Locate the cell with the specified text and output its (x, y) center coordinate. 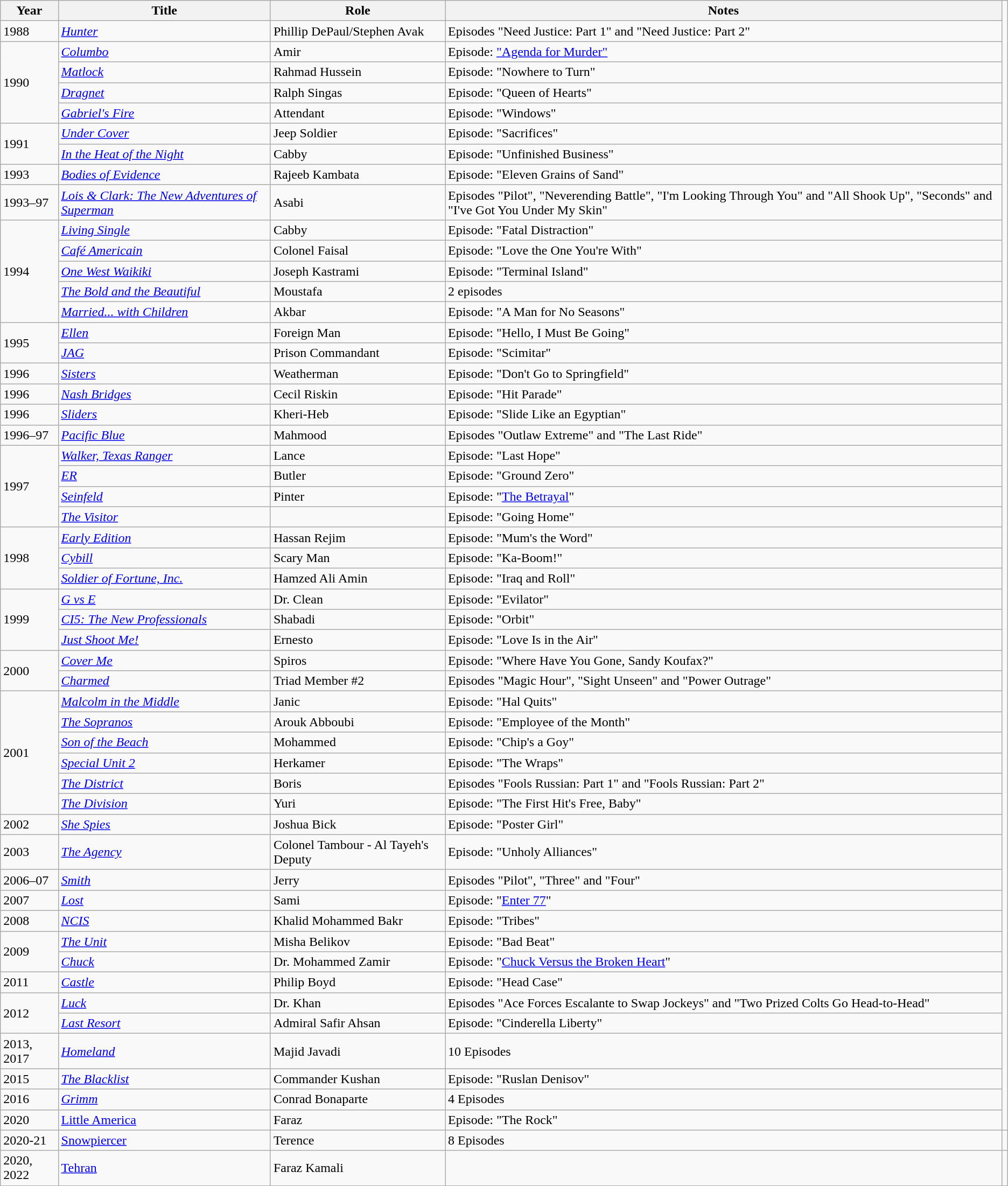
Episode: "Windows" (723, 113)
Terence (358, 1140)
Episode: "Iraq and Roll" (723, 578)
Philip Boyd (358, 983)
Boris (358, 783)
Episode: "The First Hit's Free, Baby" (723, 804)
2 episodes (723, 292)
1993–97 (29, 202)
1991 (29, 144)
Cover Me (164, 661)
The Blacklist (164, 1079)
Little America (164, 1120)
Pacific Blue (164, 435)
Episodes "Fools Russian: Part 1" and "Fools Russian: Part 2" (723, 783)
1998 (29, 558)
Year (29, 11)
Phillip DePaul/Stephen Avak (358, 31)
Hamzed Ali Amin (358, 578)
Hunter (164, 31)
Khalid Mohammed Bakr (358, 921)
Episodes "Outlaw Extreme" and "The Last Ride" (723, 435)
Episode: "Fatal Distraction" (723, 230)
Snowpiercer (164, 1140)
Majid Javadi (358, 1051)
Episode: "Enter 77" (723, 900)
Married... with Children (164, 312)
2007 (29, 900)
Yuri (358, 804)
Spiros (358, 661)
Episodes "Magic Hour", "Sight Unseen" and "Power Outrage" (723, 681)
2000 (29, 671)
1988 (29, 31)
8 Episodes (723, 1140)
Dr. Clean (358, 599)
Episode: "Evilator" (723, 599)
Episodes "Pilot", "Three" and "Four" (723, 880)
Episode: "Chip's a Goy" (723, 742)
Asabi (358, 202)
10 Episodes (723, 1051)
The Agency (164, 852)
Malcolm in the Middle (164, 701)
Weatherman (358, 374)
Ernesto (358, 640)
2013, 2017 (29, 1051)
Cybill (164, 558)
Episode: "Terminal Island" (723, 271)
The Division (164, 804)
Son of the Beach (164, 742)
Dr. Mohammed Zamir (358, 962)
Mohammed (358, 742)
Butler (358, 476)
Episode: "Agenda for Murder" (723, 52)
1994 (29, 271)
Sliders (164, 415)
Attendant (358, 113)
Episode: "Hello, I Must Be Going" (723, 333)
Rahmad Hussein (358, 72)
The Bold and the Beautiful (164, 292)
Foreign Man (358, 333)
Shabadi (358, 620)
Episode: "Hit Parade" (723, 394)
Ralph Singas (358, 93)
Kheri-Heb (358, 415)
Grimm (164, 1099)
Episode: "Poster Girl" (723, 824)
Amir (358, 52)
Episode: "Slide Like an Egyptian" (723, 415)
Episode: "Bad Beat" (723, 942)
Episode: "Eleven Grains of Sand" (723, 174)
2011 (29, 983)
Ellen (164, 333)
2020-21 (29, 1140)
4 Episodes (723, 1099)
Luck (164, 1003)
Dr. Khan (358, 1003)
Rajeeb Kambata (358, 174)
Episode: "Sacrifices" (723, 134)
CI5: The New Professionals (164, 620)
Joseph Kastrami (358, 271)
Just Shoot Me! (164, 640)
Bodies of Evidence (164, 174)
Walker, Texas Ranger (164, 455)
Episodes "Need Justice: Part 1" and "Need Justice: Part 2" (723, 31)
Episode: "The Rock" (723, 1120)
Episode: "Hal Quits" (723, 701)
Tehran (164, 1168)
Episode: "Tribes" (723, 921)
G vs E (164, 599)
Akbar (358, 312)
2020 (29, 1120)
Jeep Soldier (358, 134)
Seinfeld (164, 496)
Episode: "Unholy Alliances" (723, 852)
Mahmood (358, 435)
2008 (29, 921)
Episode: "Head Case" (723, 983)
Janic (358, 701)
Commander Kushan (358, 1079)
2003 (29, 852)
Role (358, 11)
Lost (164, 900)
Episode: "Nowhere to Turn" (723, 72)
Gabriel's Fire (164, 113)
Episode: "Last Hope" (723, 455)
Episode: "The Betrayal" (723, 496)
Episode: "Employee of the Month" (723, 722)
2015 (29, 1079)
1996–97 (29, 435)
Episode: "Orbit" (723, 620)
ER (164, 476)
Last Resort (164, 1023)
Joshua Bick (358, 824)
Episode: "A Man for No Seasons" (723, 312)
Matlock (164, 72)
Faraz (358, 1120)
1999 (29, 620)
The Visitor (164, 517)
Episode: "Scimitar" (723, 353)
Sisters (164, 374)
Episode: "Chuck Versus the Broken Heart" (723, 962)
Jerry (358, 880)
Title (164, 11)
Episodes "Ace Forces Escalante to Swap Jockeys" and "Two Prized Colts Go Head-to-Head" (723, 1003)
Episode: "Cinderella Liberty" (723, 1023)
Episode: "Love Is in the Air" (723, 640)
2009 (29, 952)
One West Waikiki (164, 271)
Lois & Clark: The New Adventures of Superman (164, 202)
Charmed (164, 681)
Early Edition (164, 537)
Columbo (164, 52)
Under Cover (164, 134)
2016 (29, 1099)
The District (164, 783)
Episode: "Ruslan Denisov" (723, 1079)
Café Americain (164, 250)
2002 (29, 824)
Homeland (164, 1051)
Cecil Riskin (358, 394)
Dragnet (164, 93)
Conrad Bonaparte (358, 1099)
Living Single (164, 230)
Episode: "Unfinished Business" (723, 154)
Triad Member #2 (358, 681)
Nash Bridges (164, 394)
Colonel Faisal (358, 250)
Lance (358, 455)
She Spies (164, 824)
Misha Belikov (358, 942)
Soldier of Fortune, Inc. (164, 578)
Herkamer (358, 763)
Special Unit 2 (164, 763)
Episode: "Mum's the Word" (723, 537)
Prison Commandant (358, 353)
1995 (29, 343)
2006–07 (29, 880)
Hassan Rejim (358, 537)
Episode: "The Wraps" (723, 763)
Episode: "Queen of Hearts" (723, 93)
Episodes "Pilot", "Neverending Battle", "I'm Looking Through You" and "All Shook Up", "Seconds" and "I've Got You Under My Skin" (723, 202)
Castle (164, 983)
Scary Man (358, 558)
NCIS (164, 921)
Episode: "Ground Zero" (723, 476)
Arouk Abboubi (358, 722)
Pinter (358, 496)
2020, 2022 (29, 1168)
2001 (29, 753)
The Unit (164, 942)
Colonel Tambour - Al Tayeh's Deputy (358, 852)
1997 (29, 486)
Moustafa (358, 292)
Episode: "Ka-Boom!" (723, 558)
1990 (29, 82)
Episode: "Don't Go to Springfield" (723, 374)
JAG (164, 353)
Admiral Safir Ahsan (358, 1023)
Episode: "Love the One You're With" (723, 250)
Episode: "Going Home" (723, 517)
Smith (164, 880)
The Sopranos (164, 722)
Episode: "Where Have You Gone, Sandy Koufax?" (723, 661)
Faraz Kamali (358, 1168)
In the Heat of the Night (164, 154)
Chuck (164, 962)
Notes (723, 11)
2012 (29, 1013)
Sami (358, 900)
1993 (29, 174)
